Output the (X, Y) coordinate of the center of the cell containing the given text.  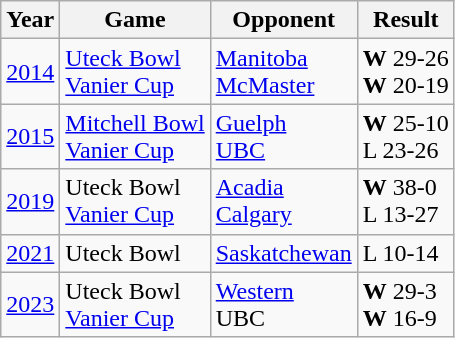
W 29-26W 20-19 (406, 72)
ManitobaMcMaster (284, 72)
Mitchell BowlVanier Cup (135, 136)
W 29-3W 16-9 (406, 304)
Game (135, 20)
W 38-0L 13-27 (406, 202)
Result (406, 20)
2014 (30, 72)
2015 (30, 136)
Uteck Bowl (135, 253)
WesternUBC (284, 304)
AcadiaCalgary (284, 202)
Opponent (284, 20)
Saskatchewan (284, 253)
2019 (30, 202)
W 25-10L 23-26 (406, 136)
L 10-14 (406, 253)
2021 (30, 253)
GuelphUBC (284, 136)
2023 (30, 304)
Year (30, 20)
